Detect which cell encompasses the target text, then output its (X, Y) center coordinate. 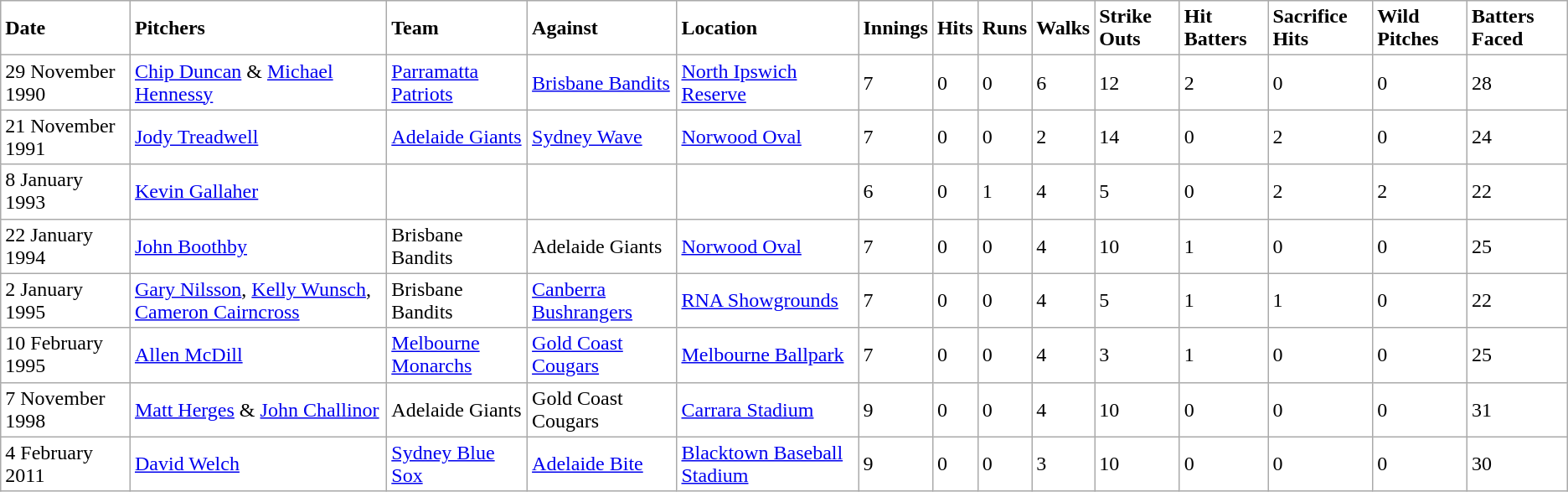
Sydney Blue Sox (457, 464)
Walks (1064, 28)
Batters Faced (1517, 28)
Hits (955, 28)
Allen McDill (258, 355)
Gary Nilsson, Kelly Wunsch, Cameron Cairncross (258, 300)
Melbourne Monarchs (457, 355)
30 (1517, 464)
29 November 1990 (65, 82)
7 November 1998 (65, 409)
Location (767, 28)
Sacrifice Hits (1320, 28)
31 (1517, 409)
Blacktown Baseball Stadium (767, 464)
Team (457, 28)
Jody Treadwell (258, 137)
Against (602, 28)
Canberra Bushrangers (602, 300)
Matt Herges & John Challinor (258, 409)
Adelaide Bite (602, 464)
Pitchers (258, 28)
12 (1137, 82)
21 November 1991 (65, 137)
28 (1517, 82)
Strike Outs (1137, 28)
Melbourne Ballpark (767, 355)
Chip Duncan & Michael Hennessy (258, 82)
Innings (895, 28)
22 January 1994 (65, 246)
David Welch (258, 464)
Parramatta Patriots (457, 82)
John Boothby (258, 246)
RNA Showgrounds (767, 300)
Carrara Stadium (767, 409)
North Ipswich Reserve (767, 82)
Date (65, 28)
Runs (1004, 28)
Kevin Gallaher (258, 191)
10 February 1995 (65, 355)
14 (1137, 137)
Wild Pitches (1421, 28)
8 January 1993 (65, 191)
24 (1517, 137)
Sydney Wave (602, 137)
2 January 1995 (65, 300)
Hit Batters (1224, 28)
4 February 2011 (65, 464)
